Extract the [X, Y] coordinate from the center of the cell holding the provided text.  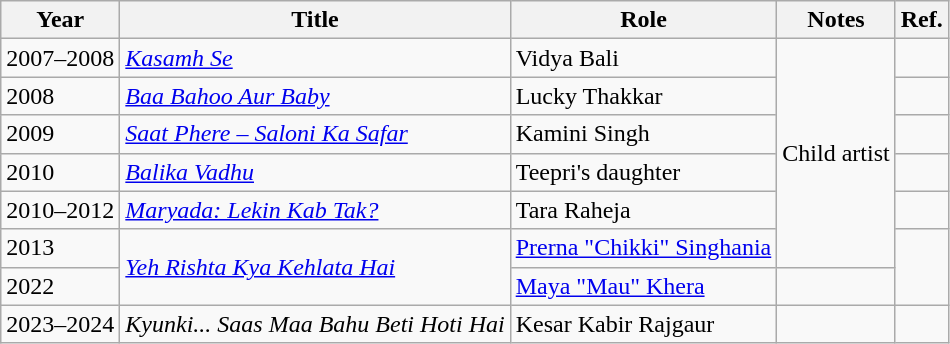
Kamini Singh [644, 134]
Year [60, 20]
Saat Phere – Saloni Ka Safar [315, 134]
Kyunki... Saas Maa Bahu Beti Hoti Hai [315, 324]
2008 [60, 96]
Vidya Bali [644, 58]
Prerna "Chikki" Singhania [644, 248]
Role [644, 20]
Title [315, 20]
2013 [60, 248]
Baa Bahoo Aur Baby [315, 96]
Lucky Thakkar [644, 96]
Balika Vadhu [315, 172]
Child artist [836, 153]
2022 [60, 286]
2010 [60, 172]
2007–2008 [60, 58]
2009 [60, 134]
Notes [836, 20]
2010–2012 [60, 210]
Ref. [922, 20]
Kasamh Se [315, 58]
Kesar Kabir Rajgaur [644, 324]
Maryada: Lekin Kab Tak? [315, 210]
Maya "Mau" Khera [644, 286]
Tara Raheja [644, 210]
Yeh Rishta Kya Kehlata Hai [315, 267]
Teepri's daughter [644, 172]
2023–2024 [60, 324]
